From the cell containing the given text, extract its center point as [X, Y] coordinate. 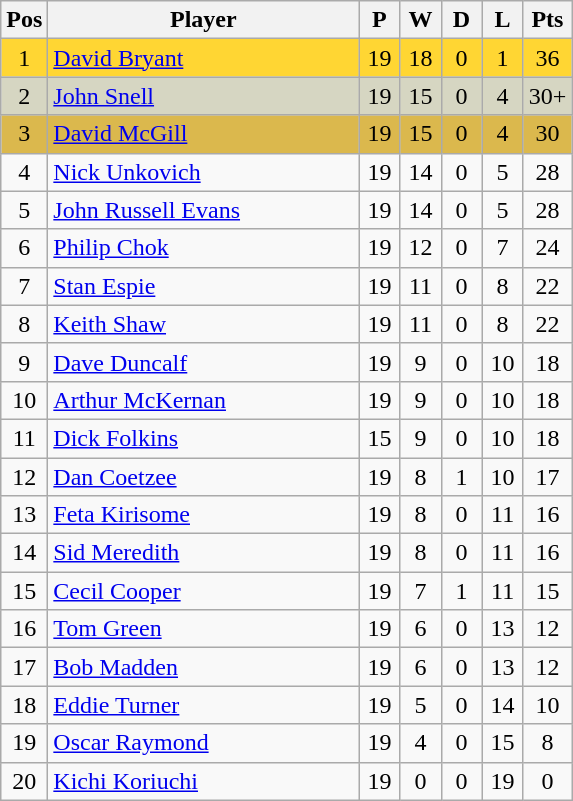
Tom Green [204, 629]
Sid Meredith [204, 553]
D [462, 20]
Nick Unkovich [204, 172]
Arthur McKernan [204, 400]
David Bryant [204, 58]
John Snell [204, 96]
P [380, 20]
Feta Kirisome [204, 515]
Stan Espie [204, 286]
Eddie Turner [204, 705]
Dick Folkins [204, 438]
Oscar Raymond [204, 743]
24 [548, 248]
Bob Madden [204, 667]
3 [24, 134]
Pts [548, 20]
David McGill [204, 134]
Player [204, 20]
20 [24, 781]
Kichi Koriuchi [204, 781]
2 [24, 96]
Dave Duncalf [204, 362]
36 [548, 58]
30+ [548, 96]
John Russell Evans [204, 210]
L [502, 20]
Philip Chok [204, 248]
Pos [24, 20]
W [420, 20]
30 [548, 134]
Dan Coetzee [204, 477]
Cecil Cooper [204, 591]
Keith Shaw [204, 324]
